Search for the cell housing the specified text and yield its (x, y) center coordinate. 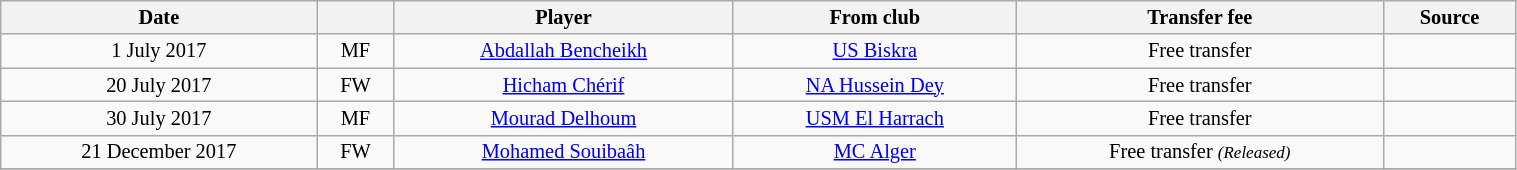
MC Alger (875, 152)
From club (875, 17)
30 July 2017 (159, 118)
21 December 2017 (159, 152)
Date (159, 17)
NA Hussein Dey (875, 85)
20 July 2017 (159, 85)
USM El Harrach (875, 118)
US Biskra (875, 51)
Mourad Delhoum (564, 118)
1 July 2017 (159, 51)
Hicham Chérif (564, 85)
Source (1450, 17)
Free transfer (Released) (1200, 152)
Transfer fee (1200, 17)
Abdallah Bencheikh (564, 51)
Player (564, 17)
Mohamed Souibaâh (564, 152)
